Output the [X, Y] coordinate of the center of the cell containing the given text.  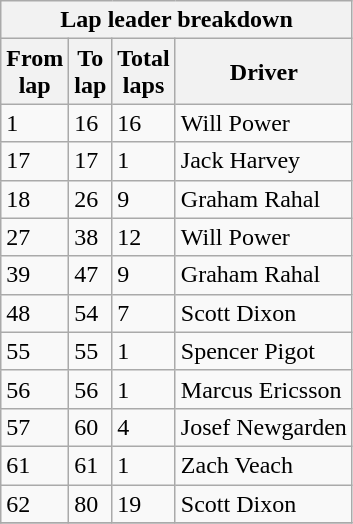
12 [144, 237]
54 [90, 313]
Marcus Ericsson [264, 389]
4 [144, 427]
Jack Harvey [264, 161]
Lap leader breakdown [177, 20]
48 [35, 313]
62 [35, 503]
26 [90, 199]
57 [35, 427]
7 [144, 313]
Fromlap [35, 72]
Driver [264, 72]
18 [35, 199]
Zach Veach [264, 465]
27 [35, 237]
19 [144, 503]
Josef Newgarden [264, 427]
60 [90, 427]
39 [35, 275]
38 [90, 237]
80 [90, 503]
Tolap [90, 72]
Spencer Pigot [264, 351]
47 [90, 275]
Totallaps [144, 72]
